From the cell containing the given text, extract its center point as [X, Y] coordinate. 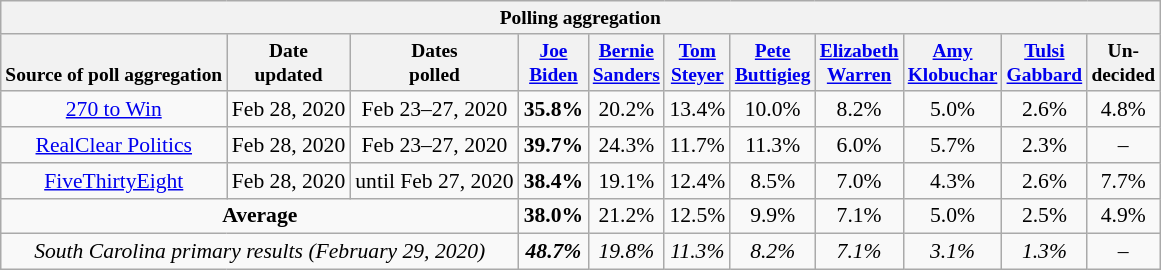
24.3% [626, 145]
13.4% [697, 110]
21.2% [626, 216]
FiveThirtyEight [114, 181]
20.2% [626, 110]
TulsiGabbard [1044, 62]
270 to Win [114, 110]
South Carolina primary results (February 29, 2020) [260, 252]
Un-decided [1124, 62]
AmyKlobuchar [952, 62]
48.7% [554, 252]
2.5% [1044, 216]
Polling aggregation [580, 18]
19.1% [626, 181]
4.9% [1124, 216]
ElizabethWarren [859, 62]
7.0% [859, 181]
until Feb 27, 2020 [434, 181]
Source of poll aggregation [114, 62]
7.7% [1124, 181]
PeteButtigieg [772, 62]
5.7% [952, 145]
38.4% [554, 181]
11.7% [697, 145]
Average [260, 216]
TomSteyer [697, 62]
BernieSanders [626, 62]
Datespolled [434, 62]
4.8% [1124, 110]
1.3% [1044, 252]
12.4% [697, 181]
38.0% [554, 216]
12.5% [697, 216]
JoeBiden [554, 62]
3.1% [952, 252]
35.8% [554, 110]
39.7% [554, 145]
8.5% [772, 181]
10.0% [772, 110]
19.8% [626, 252]
9.9% [772, 216]
4.3% [952, 181]
2.3% [1044, 145]
RealClear Politics [114, 145]
Dateupdated [288, 62]
6.0% [859, 145]
